Provide the [x, y] coordinate of the cell's center where the given text is located.  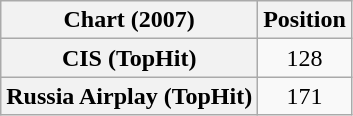
128 [305, 58]
Chart (2007) [130, 20]
CIS (TopHit) [130, 58]
171 [305, 96]
Position [305, 20]
Russia Airplay (TopHit) [130, 96]
